Return the [X, Y] coordinate for the center point of the cell that contains the specified text.  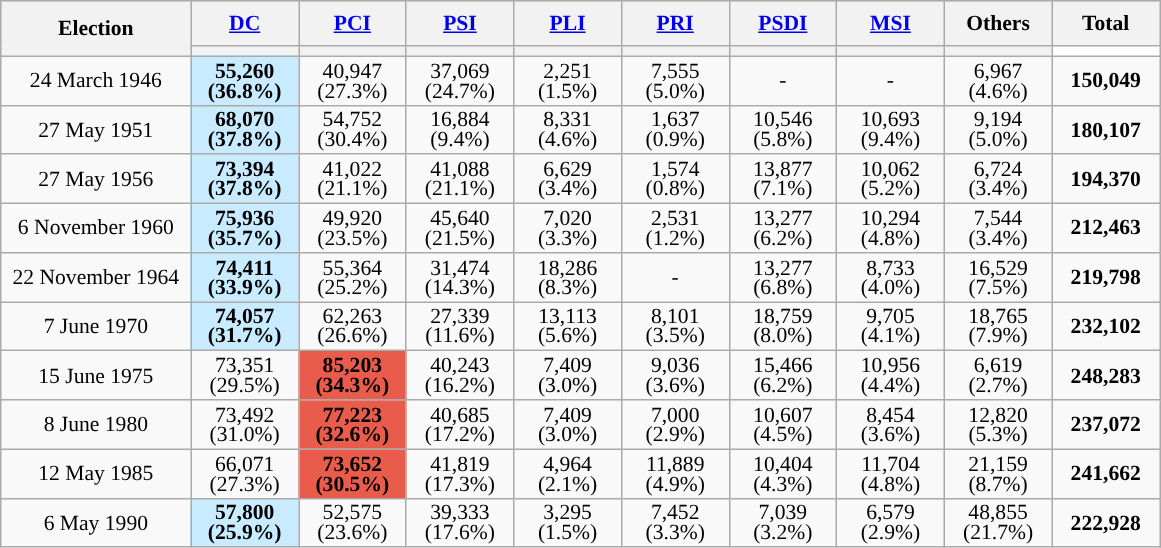
9,036 (3.6%) [675, 376]
15 June 1975 [96, 376]
Total [1106, 24]
10,693 (9.4%) [891, 130]
41,819 (17.3%) [460, 474]
73,492 (31.0%) [245, 424]
27,339 (11.6%) [460, 326]
7,544 (3.4%) [998, 228]
2,251 (1.5%) [568, 80]
57,800 (25.9%) [245, 522]
8,101 (3.5%) [675, 326]
Election [96, 28]
54,752 (30.4%) [352, 130]
7,039 (3.2%) [783, 522]
1,637 (0.9%) [675, 130]
8,331 (4.6%) [568, 130]
16,529 (7.5%) [998, 278]
73,652 (30.5%) [352, 474]
73,351 (29.5%) [245, 376]
150,049 [1106, 80]
9,705 (4.1%) [891, 326]
PRI [675, 24]
31,474 (14.3%) [460, 278]
10,607 (4.5%) [783, 424]
11,889 (4.9%) [675, 474]
48,855 (21.7%) [998, 522]
41,088 (21.1%) [460, 180]
41,022 (21.1%) [352, 180]
9,194 (5.0%) [998, 130]
6 May 1990 [96, 522]
PSDI [783, 24]
18,286 (8.3%) [568, 278]
68,070 (37.8%) [245, 130]
7,555 (5.0%) [675, 80]
PLI [568, 24]
194,370 [1106, 180]
1,574 (0.8%) [675, 180]
7,452 (3.3%) [675, 522]
66,071 (27.3%) [245, 474]
10,294 (4.8%) [891, 228]
7,000 (2.9%) [675, 424]
85,203 (34.3%) [352, 376]
16,884 (9.4%) [460, 130]
55,260 (36.8%) [245, 80]
13,877 (7.1%) [783, 180]
Others [998, 24]
180,107 [1106, 130]
PSI [460, 24]
8 June 1980 [96, 424]
55,364 (25.2%) [352, 278]
21,159 (8.7%) [998, 474]
27 May 1951 [96, 130]
73,394 (37.8%) [245, 180]
24 March 1946 [96, 80]
39,333 (17.6%) [460, 522]
10,404 (4.3%) [783, 474]
15,466 (6.2%) [783, 376]
7,020 (3.3%) [568, 228]
74,411 (33.9%) [245, 278]
12,820 (5.3%) [998, 424]
248,283 [1106, 376]
40,243 (16.2%) [460, 376]
10,956 (4.4%) [891, 376]
12 May 1985 [96, 474]
10,546 (5.8%) [783, 130]
8,454 (3.6%) [891, 424]
45,640 (21.5%) [460, 228]
10,062 (5.2%) [891, 180]
11,704 (4.8%) [891, 474]
13,277 (6.2%) [783, 228]
52,575 (23.6%) [352, 522]
75,936 (35.7%) [245, 228]
18,765 (7.9%) [998, 326]
40,685 (17.2%) [460, 424]
PCI [352, 24]
232,102 [1106, 326]
222,928 [1106, 522]
3,295 (1.5%) [568, 522]
MSI [891, 24]
237,072 [1106, 424]
4,964 (2.1%) [568, 474]
219,798 [1106, 278]
37,069 (24.7%) [460, 80]
40,947 (27.3%) [352, 80]
18,759 (8.0%) [783, 326]
77,223 (32.6%) [352, 424]
212,463 [1106, 228]
27 May 1956 [96, 180]
49,920 (23.5%) [352, 228]
62,263 (26.6%) [352, 326]
6,619 (2.7%) [998, 376]
7 June 1970 [96, 326]
74,057 (31.7%) [245, 326]
13,113 (5.6%) [568, 326]
22 November 1964 [96, 278]
6,724 (3.4%) [998, 180]
DC [245, 24]
6,629 (3.4%) [568, 180]
241,662 [1106, 474]
6 November 1960 [96, 228]
13,277 (6.8%) [783, 278]
6,967 (4.6%) [998, 80]
8,733 (4.0%) [891, 278]
2,531 (1.2%) [675, 228]
6,579 (2.9%) [891, 522]
